Capture the cell that displays the provided text and extract its [X, Y] central coordinate. 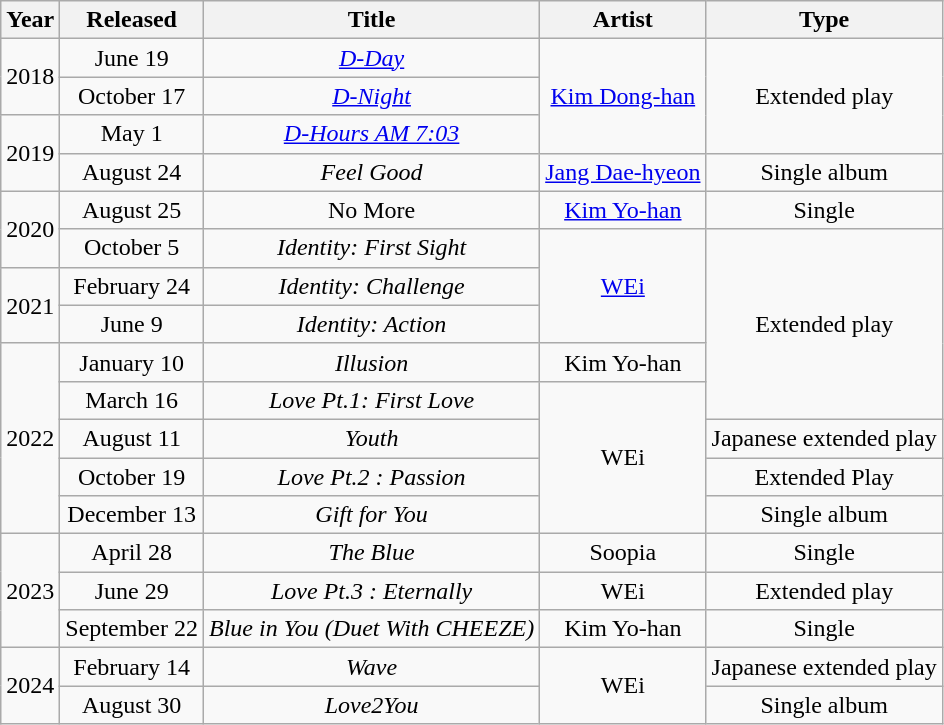
Love Pt.2 : Passion [372, 477]
Feel Good [372, 172]
March 16 [132, 400]
October 5 [132, 248]
2023 [30, 591]
February 24 [132, 286]
D-Hours AM 7:03 [372, 134]
Jang Dae-hyeon [623, 172]
Love2You [372, 705]
Artist [623, 20]
The Blue [372, 553]
Youth [372, 438]
Love Pt.1: First Love [372, 400]
August 11 [132, 438]
2019 [30, 153]
D-Night [372, 96]
2021 [30, 305]
June 29 [132, 591]
December 13 [132, 515]
Type [824, 20]
Love Pt.3 : Eternally [372, 591]
August 25 [132, 210]
June 9 [132, 324]
September 22 [132, 629]
January 10 [132, 362]
Year [30, 20]
June 19 [132, 58]
May 1 [132, 134]
April 28 [132, 553]
February 14 [132, 667]
2020 [30, 229]
Illusion [372, 362]
2024 [30, 686]
D-Day [372, 58]
Extended Play [824, 477]
Kim Dong-han [623, 96]
Identity: Action [372, 324]
No More [372, 210]
Released [132, 20]
October 19 [132, 477]
Blue in You (Duet With CHEEZE) [372, 629]
Wave [372, 667]
Title [372, 20]
August 24 [132, 172]
August 30 [132, 705]
Gift for You [372, 515]
Identity: Challenge [372, 286]
2018 [30, 77]
Identity: First Sight [372, 248]
October 17 [132, 96]
Soopia [623, 553]
2022 [30, 438]
